Pinpoint the cell where the given text exists, returning its [x, y] midpoint coordinate. 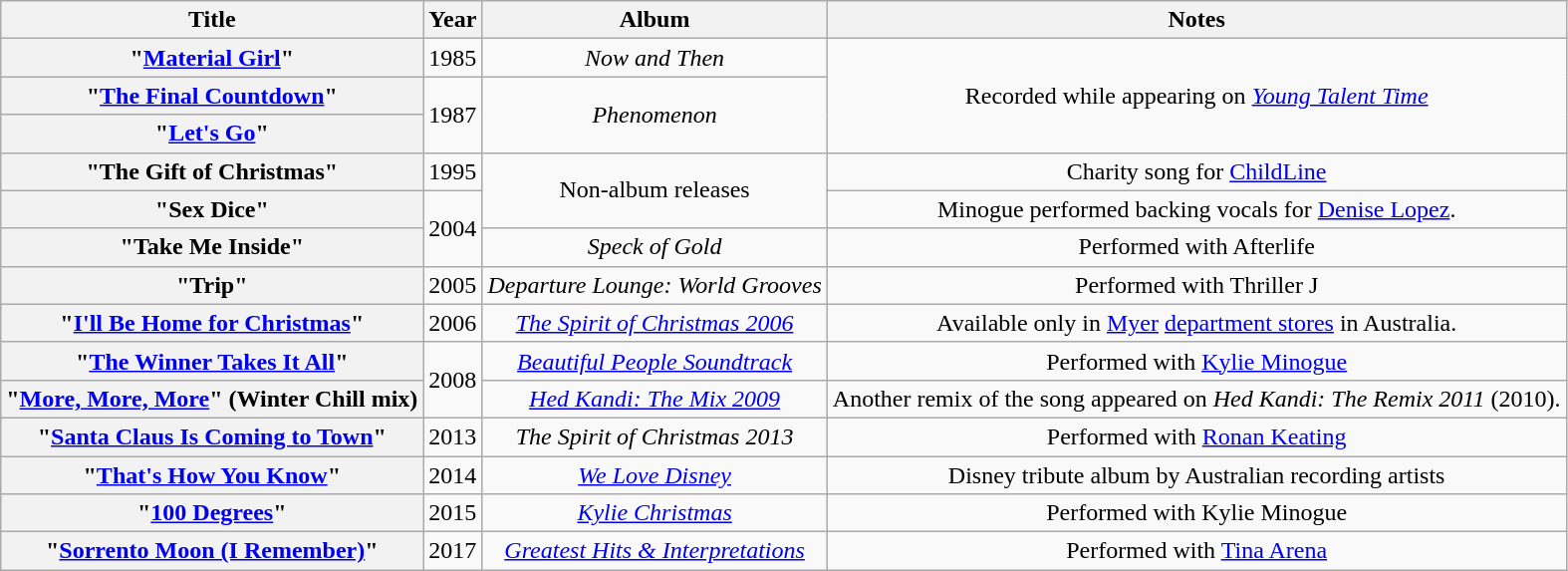
Charity song for ChildLine [1196, 171]
Year [452, 20]
2005 [452, 285]
Beautiful People Soundtrack [654, 361]
Now and Then [654, 58]
Recorded while appearing on Young Talent Time [1196, 96]
"Sorrento Moon (I Remember)" [212, 551]
Greatest Hits & Interpretations [654, 551]
2006 [452, 323]
Non-album releases [654, 190]
1987 [452, 115]
2014 [452, 475]
Album [654, 20]
Another remix of the song appeared on Hed Kandi: The Remix 2011 (2010). [1196, 399]
Performed with Ronan Keating [1196, 436]
"Sex Dice" [212, 209]
"Let's Go" [212, 134]
"Take Me Inside" [212, 247]
Performed with Afterlife [1196, 247]
The Spirit of Christmas 2013 [654, 436]
2008 [452, 380]
"That's How You Know" [212, 475]
Speck of Gold [654, 247]
"Trip" [212, 285]
"The Gift of Christmas" [212, 171]
"Santa Claus Is Coming to Town" [212, 436]
"The Winner Takes It All" [212, 361]
"Material Girl" [212, 58]
Performed with Tina Arena [1196, 551]
Hed Kandi: The Mix 2009 [654, 399]
Phenomenon [654, 115]
"100 Degrees" [212, 513]
2015 [452, 513]
Notes [1196, 20]
The Spirit of Christmas 2006 [654, 323]
1995 [452, 171]
Minogue performed backing vocals for Denise Lopez. [1196, 209]
Disney tribute album by Australian recording artists [1196, 475]
Title [212, 20]
1985 [452, 58]
Available only in Myer department stores in Australia. [1196, 323]
"The Final Countdown" [212, 96]
2013 [452, 436]
2004 [452, 228]
Kylie Christmas [654, 513]
Performed with Thriller J [1196, 285]
We Love Disney [654, 475]
"More, More, More" (Winter Chill mix) [212, 399]
Departure Lounge: World Grooves [654, 285]
"I'll Be Home for Christmas" [212, 323]
2017 [452, 551]
